Return (x, y) of the center of cell containing provided text 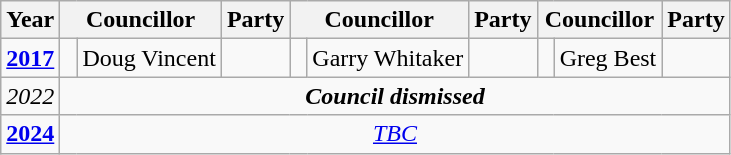
2024 (30, 134)
2022 (30, 96)
Doug Vincent (149, 58)
Year (30, 20)
TBC (395, 134)
Council dismissed (395, 96)
Garry Whitaker (388, 58)
2017 (30, 58)
Greg Best (608, 58)
